Pinpoint the cell where the given text exists, returning its (X, Y) midpoint coordinate. 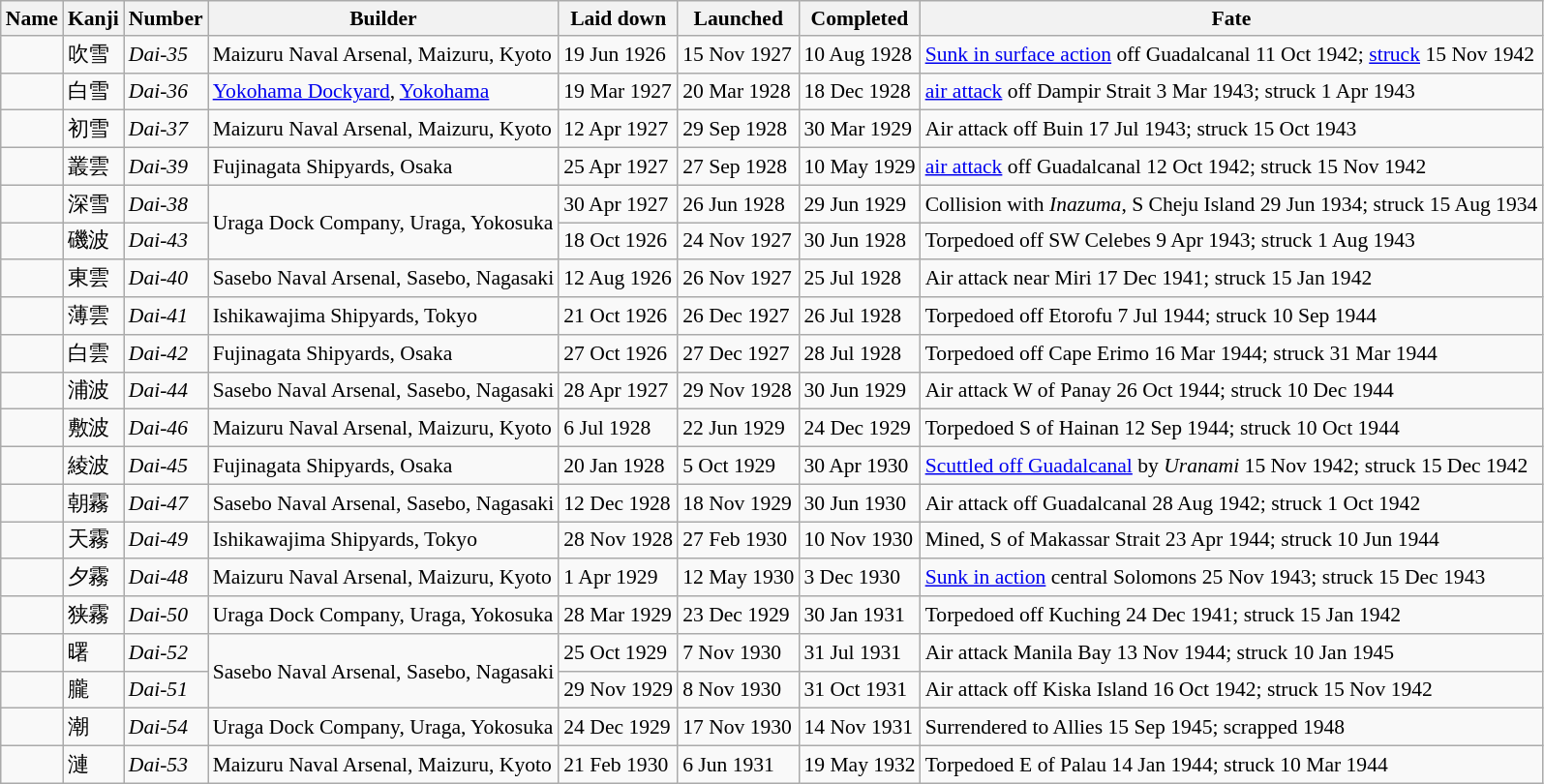
Dai-43 (167, 242)
Dai-51 (167, 689)
Torpedoed off Cape Erimo 16 Mar 1944; struck 31 Mar 1944 (1231, 354)
26 Jul 1928 (860, 316)
19 May 1932 (860, 765)
叢雲 (93, 166)
Air attack off Kiska Island 16 Oct 1942; struck 15 Nov 1942 (1231, 689)
Surrendered to Allies 15 Sep 1945; scrapped 1948 (1231, 728)
10 Nov 1930 (860, 540)
12 Dec 1928 (618, 503)
10 May 1929 (860, 166)
28 Nov 1928 (618, 540)
19 Jun 1926 (618, 54)
27 Oct 1926 (618, 354)
Dai-36 (167, 91)
Dai-39 (167, 166)
Dai-41 (167, 316)
21 Oct 1926 (618, 316)
Torpedoed S of Hainan 12 Sep 1944; struck 10 Oct 1944 (1231, 428)
26 Dec 1927 (738, 316)
Torpedoed off SW Celebes 9 Apr 1943; struck 1 Aug 1943 (1231, 242)
Dai-52 (167, 652)
敷波 (93, 428)
30 Jun 1930 (860, 503)
朧 (93, 689)
深雪 (93, 203)
Builder (383, 18)
30 Jan 1931 (860, 616)
Dai-38 (167, 203)
28 Apr 1927 (618, 391)
Air attack off Guadalcanal 28 Aug 1942; struck 1 Oct 1942 (1231, 503)
白雪 (93, 91)
Sunk in action central Solomons 25 Nov 1943; struck 15 Dec 1943 (1231, 579)
air attack off Dampir Strait 3 Mar 1943; struck 1 Apr 1943 (1231, 91)
曙 (93, 652)
19 Mar 1927 (618, 91)
22 Jun 1929 (738, 428)
Dai-47 (167, 503)
Dai-44 (167, 391)
浦波 (93, 391)
25 Apr 1927 (618, 166)
Dai-53 (167, 765)
Dai-54 (167, 728)
磯波 (93, 242)
Dai-49 (167, 540)
6 Jun 1931 (738, 765)
Dai-42 (167, 354)
Dai-37 (167, 130)
12 May 1930 (738, 579)
5 Oct 1929 (738, 467)
Laid down (618, 18)
28 Mar 1929 (618, 616)
18 Oct 1926 (618, 242)
Sunk in surface action off Guadalcanal 11 Oct 1942; struck 15 Nov 1942 (1231, 54)
Fate (1231, 18)
吹雪 (93, 54)
17 Nov 1930 (738, 728)
朝霧 (93, 503)
25 Jul 1928 (860, 279)
3 Dec 1930 (860, 579)
18 Nov 1929 (738, 503)
30 Jun 1928 (860, 242)
30 Apr 1930 (860, 467)
漣 (93, 765)
31 Jul 1931 (860, 652)
20 Mar 1928 (738, 91)
28 Jul 1928 (860, 354)
東雲 (93, 279)
薄雲 (93, 316)
Dai-45 (167, 467)
Dai-35 (167, 54)
30 Jun 1929 (860, 391)
27 Feb 1930 (738, 540)
27 Dec 1927 (738, 354)
8 Nov 1930 (738, 689)
12 Apr 1927 (618, 130)
Air attack near Miri 17 Dec 1941; struck 15 Jan 1942 (1231, 279)
白雲 (93, 354)
12 Aug 1926 (618, 279)
31 Oct 1931 (860, 689)
20 Jan 1928 (618, 467)
Air attack off Buin 17 Jul 1943; struck 15 Oct 1943 (1231, 130)
Dai-48 (167, 579)
29 Nov 1928 (738, 391)
29 Jun 1929 (860, 203)
Dai-40 (167, 279)
18 Dec 1928 (860, 91)
30 Mar 1929 (860, 130)
Collision with Inazuma, S Cheju Island 29 Jun 1934; struck 15 Aug 1934 (1231, 203)
26 Jun 1928 (738, 203)
23 Dec 1929 (738, 616)
6 Jul 1928 (618, 428)
Dai-46 (167, 428)
10 Aug 1928 (860, 54)
Torpedoed E of Palau 14 Jan 1944; struck 10 Mar 1944 (1231, 765)
29 Sep 1928 (738, 130)
夕霧 (93, 579)
1 Apr 1929 (618, 579)
Mined, S of Makassar Strait 23 Apr 1944; struck 10 Jun 1944 (1231, 540)
29 Nov 1929 (618, 689)
Name (32, 18)
綾波 (93, 467)
26 Nov 1927 (738, 279)
天霧 (93, 540)
14 Nov 1931 (860, 728)
25 Oct 1929 (618, 652)
27 Sep 1928 (738, 166)
Torpedoed off Etorofu 7 Jul 1944; struck 10 Sep 1944 (1231, 316)
Number (167, 18)
Dai-50 (167, 616)
潮 (93, 728)
初雪 (93, 130)
Torpedoed off Kuching 24 Dec 1941; struck 15 Jan 1942 (1231, 616)
Yokohama Dockyard, Yokohama (383, 91)
Kanji (93, 18)
Air attack W of Panay 26 Oct 1944; struck 10 Dec 1944 (1231, 391)
Launched (738, 18)
Completed (860, 18)
15 Nov 1927 (738, 54)
air attack off Guadalcanal 12 Oct 1942; struck 15 Nov 1942 (1231, 166)
30 Apr 1927 (618, 203)
24 Nov 1927 (738, 242)
Air attack Manila Bay 13 Nov 1944; struck 10 Jan 1945 (1231, 652)
Scuttled off Guadalcanal by Uranami 15 Nov 1942; struck 15 Dec 1942 (1231, 467)
狭霧 (93, 616)
7 Nov 1930 (738, 652)
21 Feb 1930 (618, 765)
